Detect which cell encompasses the target text, then output its (X, Y) center coordinate. 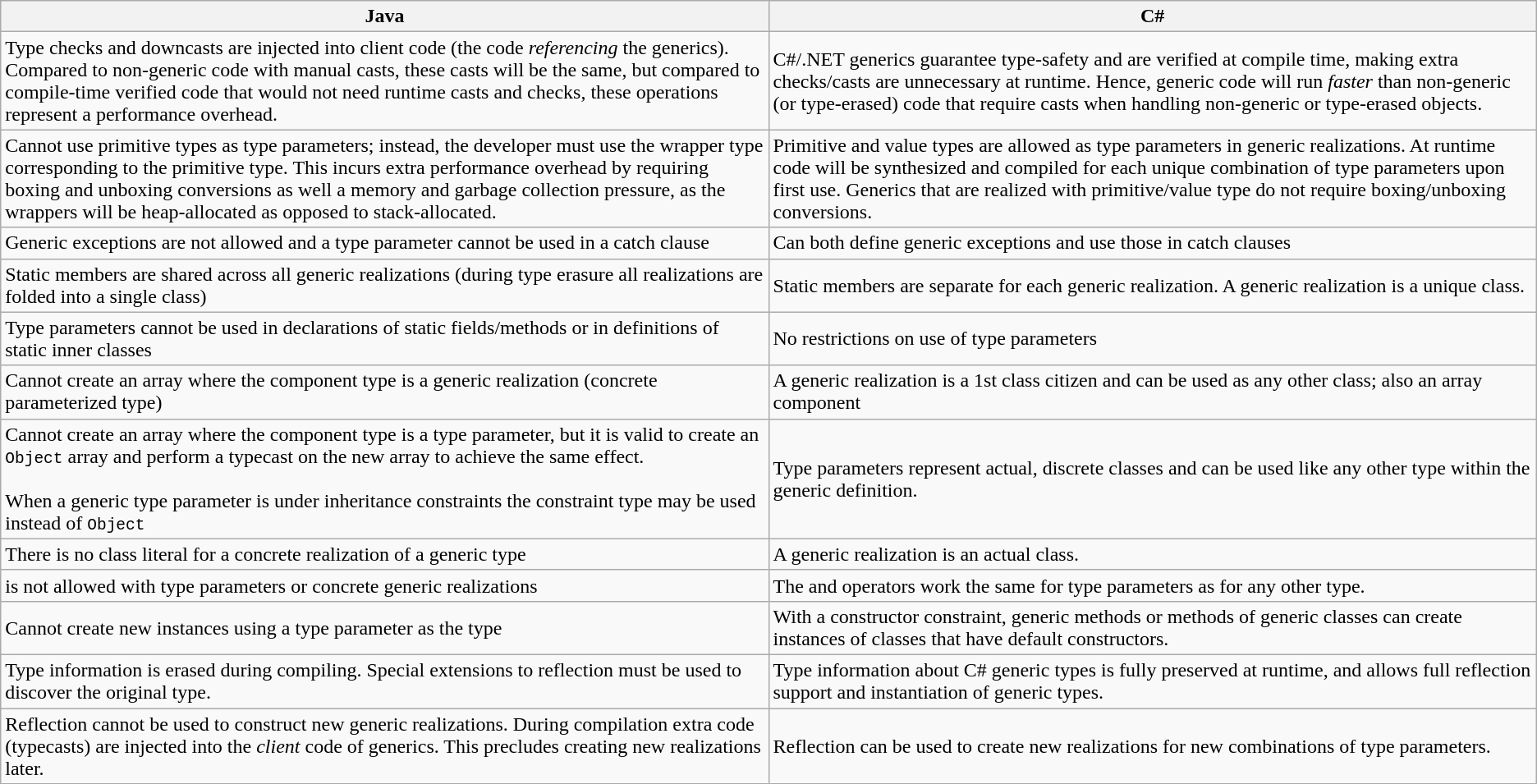
Type parameters cannot be used in declarations of static fields/methods or in definitions of static inner classes (384, 338)
Type parameters represent actual, discrete classes and can be used like any other type within the generic definition. (1153, 479)
C# (1153, 16)
is not allowed with type parameters or concrete generic realizations (384, 585)
With a constructor constraint, generic methods or methods of generic classes can create instances of classes that have default constructors. (1153, 627)
Can both define generic exceptions and use those in catch clauses (1153, 243)
Generic exceptions are not allowed and a type parameter cannot be used in a catch clause (384, 243)
A generic realization is a 1st class citizen and can be used as any other class; also an array component (1153, 392)
Type information is erased during compiling. Special extensions to reflection must be used to discover the original type. (384, 681)
Reflection can be used to create new realizations for new combinations of type parameters. (1153, 745)
No restrictions on use of type parameters (1153, 338)
The and operators work the same for type parameters as for any other type. (1153, 585)
A generic realization is an actual class. (1153, 554)
There is no class literal for a concrete realization of a generic type (384, 554)
Cannot create new instances using a type parameter as the type (384, 627)
Static members are separate for each generic realization. A generic realization is a unique class. (1153, 286)
Cannot create an array where the component type is a generic realization (concrete parameterized type) (384, 392)
Static members are shared across all generic realizations (during type erasure all realizations are folded into a single class) (384, 286)
Type information about C# generic types is fully preserved at runtime, and allows full reflection support and instantiation of generic types. (1153, 681)
Java (384, 16)
